Provide the (X, Y) coordinate of the cell's center where the given text is located.  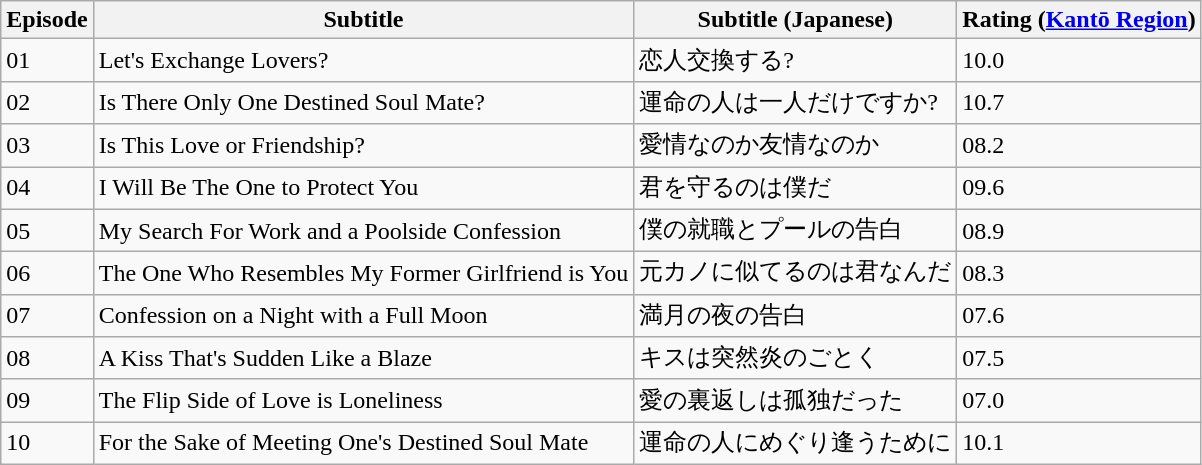
08.9 (1079, 230)
Is There Only One Destined Soul Mate? (364, 102)
The Flip Side of Love is Loneliness (364, 400)
09 (47, 400)
10.0 (1079, 60)
運命の人にめぐり逢うために (796, 444)
Rating (Kantō Region) (1079, 20)
10 (47, 444)
The One Who Resembles My Former Girlfriend is You (364, 274)
10.1 (1079, 444)
Let's Exchange Lovers? (364, 60)
恋人交換する? (796, 60)
A Kiss That's Sudden Like a Blaze (364, 358)
Is This Love or Friendship? (364, 146)
キスは突然炎のごとく (796, 358)
07.0 (1079, 400)
Subtitle (Japanese) (796, 20)
愛の裏返しは孤独だった (796, 400)
07 (47, 316)
07.6 (1079, 316)
君を守るのは僕だ (796, 188)
10.7 (1079, 102)
運命の人は一人だけですか? (796, 102)
08.2 (1079, 146)
01 (47, 60)
満月の夜の告白 (796, 316)
愛情なのか友情なのか (796, 146)
For the Sake of Meeting One's Destined Soul Mate (364, 444)
08.3 (1079, 274)
08 (47, 358)
04 (47, 188)
07.5 (1079, 358)
僕の就職とプールの告白 (796, 230)
Subtitle (364, 20)
My Search For Work and a Poolside Confession (364, 230)
Confession on a Night with a Full Moon (364, 316)
I Will Be The One to Protect You (364, 188)
06 (47, 274)
03 (47, 146)
Episode (47, 20)
09.6 (1079, 188)
02 (47, 102)
元カノに似てるのは君なんだ (796, 274)
05 (47, 230)
